Extract the (x, y) coordinate from the center of the cell holding the provided text.  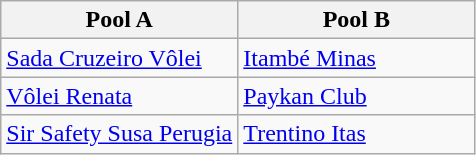
Sada Cruzeiro Vôlei (120, 58)
Trentino Itas (356, 134)
Pool A (120, 20)
Paykan Club (356, 96)
Itambé Minas (356, 58)
Sir Safety Susa Perugia (120, 134)
Pool B (356, 20)
Vôlei Renata (120, 96)
